Extract the (x, y) coordinate from the center of the cell holding the provided text.  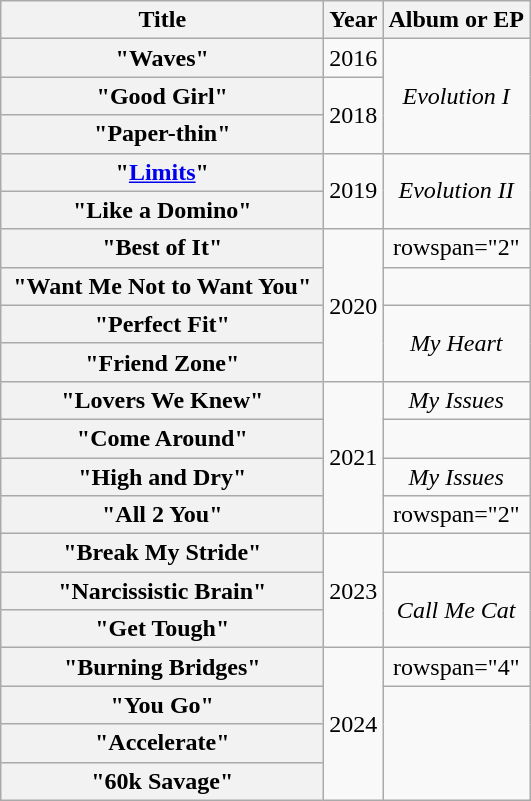
"All 2 You" (162, 515)
Call Me Cat (456, 610)
"Like a Domino" (162, 210)
2019 (354, 191)
"Lovers We Knew" (162, 400)
2021 (354, 457)
rowspan="4" (456, 667)
"Best of It" (162, 248)
"Waves" (162, 58)
"You Go" (162, 705)
"High and Dry" (162, 477)
"Paper-thin" (162, 134)
"Limits" (162, 172)
"Come Around" (162, 438)
"Accelerate" (162, 743)
"Friend Zone" (162, 362)
Evolution II (456, 191)
2020 (354, 305)
Year (354, 20)
"Perfect Fit" (162, 324)
2016 (354, 58)
"Want Me Not to Want You" (162, 286)
"60k Savage" (162, 781)
"Burning Bridges" (162, 667)
"Good Girl" (162, 96)
"Narcissistic Brain" (162, 591)
Evolution I (456, 96)
2024 (354, 724)
My Heart (456, 343)
"Break My Stride" (162, 553)
2023 (354, 591)
"Get Tough" (162, 629)
2018 (354, 115)
Title (162, 20)
Album or EP (456, 20)
